Find where the given text appears and provide that cell's center as (x, y) coordinate. 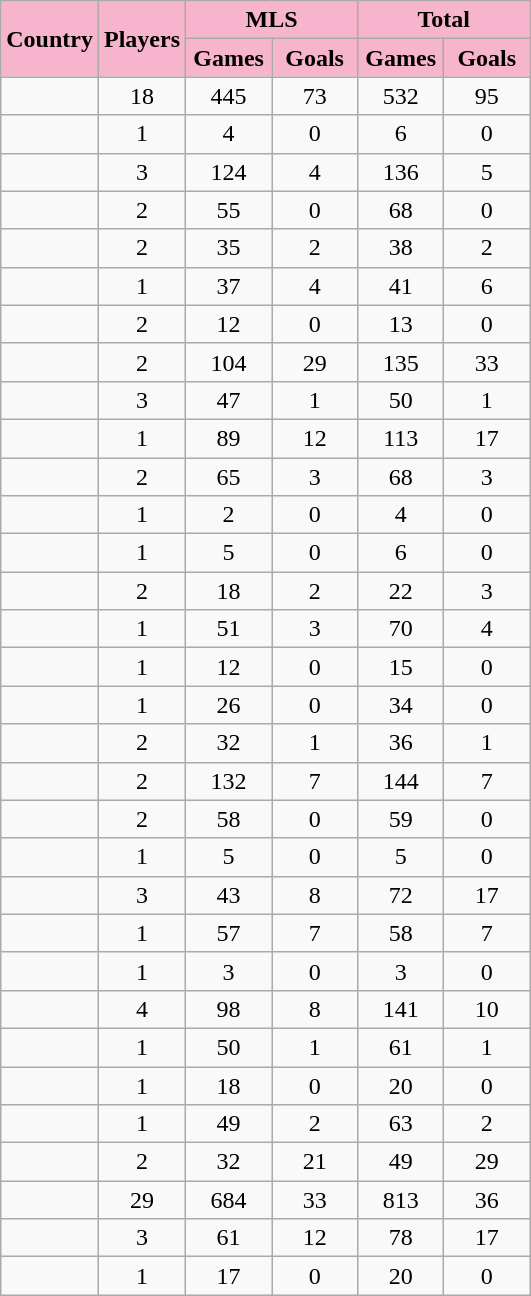
684 (229, 1200)
113 (401, 438)
Players (142, 39)
51 (229, 629)
132 (229, 781)
13 (401, 324)
78 (401, 1238)
55 (229, 210)
445 (229, 96)
532 (401, 96)
57 (229, 933)
47 (229, 400)
144 (401, 781)
38 (401, 248)
15 (401, 667)
124 (229, 172)
72 (401, 895)
70 (401, 629)
22 (401, 591)
26 (229, 705)
37 (229, 286)
141 (401, 1009)
135 (401, 362)
813 (401, 1200)
10 (487, 1009)
89 (229, 438)
59 (401, 819)
35 (229, 248)
Total (444, 20)
Country (50, 39)
73 (315, 96)
104 (229, 362)
43 (229, 895)
34 (401, 705)
65 (229, 477)
95 (487, 96)
98 (229, 1009)
21 (315, 1162)
63 (401, 1124)
MLS (272, 20)
136 (401, 172)
41 (401, 286)
